Determine the [x, y] coordinate at the center of the cell enclosing the given text.  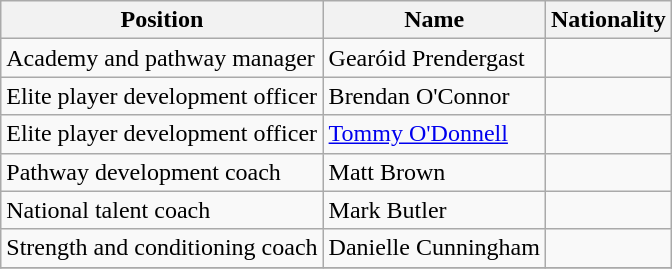
Brendan O'Connor [434, 96]
Matt Brown [434, 172]
Position [162, 20]
Tommy O'Donnell [434, 134]
Gearóid Prendergast [434, 58]
Nationality [608, 20]
Pathway development coach [162, 172]
Strength and conditioning coach [162, 248]
Name [434, 20]
Academy and pathway manager [162, 58]
Mark Butler [434, 210]
Danielle Cunningham [434, 248]
National talent coach [162, 210]
